Find where the given text appears and provide that cell's center as (x, y) coordinate. 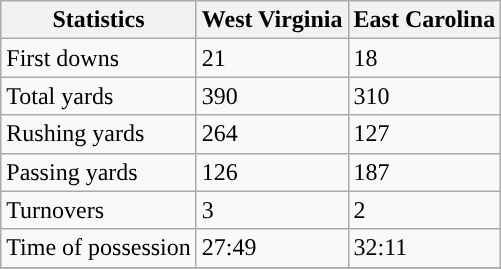
3 (272, 210)
127 (424, 134)
Total yards (99, 96)
Turnovers (99, 210)
126 (272, 172)
310 (424, 96)
Statistics (99, 20)
First downs (99, 58)
Passing yards (99, 172)
East Carolina (424, 20)
21 (272, 58)
Rushing yards (99, 134)
32:11 (424, 248)
Time of possession (99, 248)
2 (424, 210)
390 (272, 96)
187 (424, 172)
West Virginia (272, 20)
27:49 (272, 248)
264 (272, 134)
18 (424, 58)
